Identify which cell holds the provided text, then report its [x, y] central coordinate. 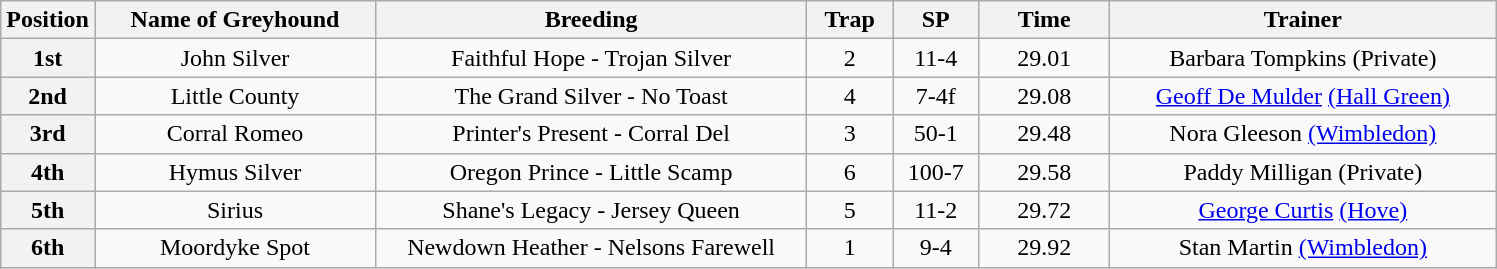
Barbara Tompkins (Private) [1303, 58]
29.08 [1044, 96]
Shane's Legacy - Jersey Queen [592, 210]
4th [48, 172]
29.72 [1044, 210]
100-7 [936, 172]
Oregon Prince - Little Scamp [592, 172]
6 [850, 172]
29.58 [1044, 172]
11-2 [936, 210]
Faithful Hope - Trojan Silver [592, 58]
29.01 [1044, 58]
11-4 [936, 58]
Trainer [1303, 20]
7-4f [936, 96]
3rd [48, 134]
George Curtis (Hove) [1303, 210]
Position [48, 20]
29.92 [1044, 248]
Printer's Present - Corral Del [592, 134]
Time [1044, 20]
Trap [850, 20]
50-1 [936, 134]
2nd [48, 96]
Sirius [234, 210]
Name of Greyhound [234, 20]
29.48 [1044, 134]
Moordyke Spot [234, 248]
9-4 [936, 248]
John Silver [234, 58]
1st [48, 58]
Newdown Heather - Nelsons Farewell [592, 248]
Nora Gleeson (Wimbledon) [1303, 134]
1 [850, 248]
Hymus Silver [234, 172]
Paddy Milligan (Private) [1303, 172]
Corral Romeo [234, 134]
Stan Martin (Wimbledon) [1303, 248]
5th [48, 210]
5 [850, 210]
SP [936, 20]
3 [850, 134]
Little County [234, 96]
Breeding [592, 20]
2 [850, 58]
4 [850, 96]
Geoff De Mulder (Hall Green) [1303, 96]
6th [48, 248]
The Grand Silver - No Toast [592, 96]
